Detect which cell encompasses the target text, then output its (x, y) center coordinate. 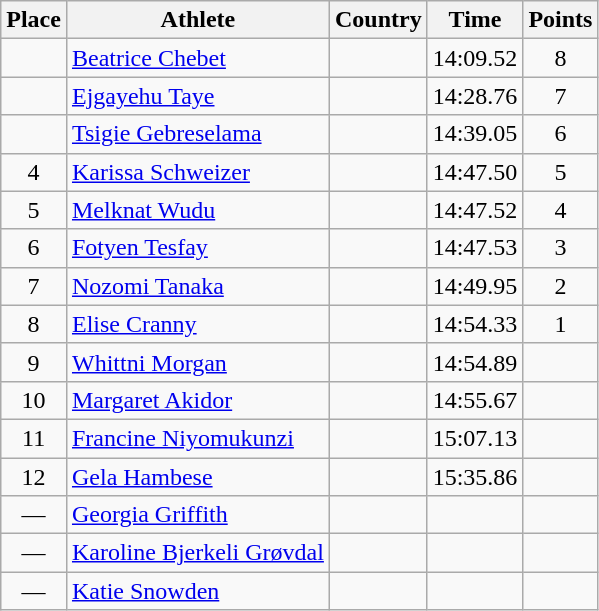
10 (34, 400)
Points (560, 20)
14:39.05 (475, 134)
9 (34, 362)
14:47.52 (475, 210)
Time (475, 20)
11 (34, 438)
Beatrice Chebet (198, 58)
Tsigie Gebreselama (198, 134)
15:07.13 (475, 438)
Melknat Wudu (198, 210)
Katie Snowden (198, 591)
14:47.50 (475, 172)
14:55.67 (475, 400)
Karoline Bjerkeli Grøvdal (198, 553)
Nozomi Tanaka (198, 286)
12 (34, 477)
Ejgayehu Taye (198, 96)
Margaret Akidor (198, 400)
Georgia Griffith (198, 515)
Elise Cranny (198, 324)
1 (560, 324)
3 (560, 248)
Athlete (198, 20)
14:54.33 (475, 324)
14:09.52 (475, 58)
Gela Hambese (198, 477)
14:54.89 (475, 362)
Place (34, 20)
15:35.86 (475, 477)
Karissa Schweizer (198, 172)
Whittni Morgan (198, 362)
Francine Niyomukunzi (198, 438)
14:28.76 (475, 96)
2 (560, 286)
Fotyen Tesfay (198, 248)
14:47.53 (475, 248)
Country (378, 20)
14:49.95 (475, 286)
